Pinpoint the cell where the given text exists, returning its [X, Y] midpoint coordinate. 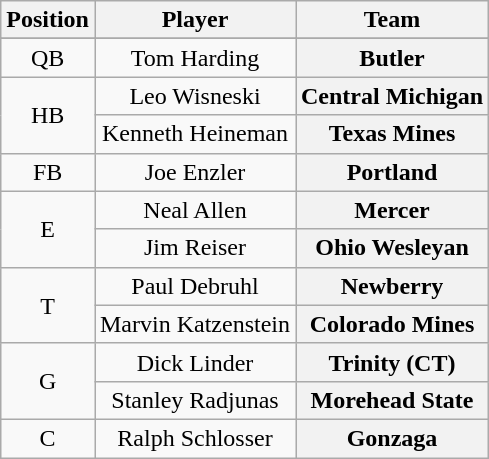
Mercer [392, 210]
Jim Reiser [194, 248]
Neal Allen [194, 210]
T [48, 305]
Colorado Mines [392, 324]
Team [392, 20]
Paul Debruhl [194, 286]
Portland [392, 172]
Player [194, 20]
Marvin Katzenstein [194, 324]
Joe Enzler [194, 172]
C [48, 438]
Central Michigan [392, 96]
Newberry [392, 286]
QB [48, 58]
Ohio Wesleyan [392, 248]
Dick Linder [194, 362]
Tom Harding [194, 58]
Kenneth Heineman [194, 134]
G [48, 381]
Stanley Radjunas [194, 400]
E [48, 229]
Leo Wisneski [194, 96]
FB [48, 172]
Morehead State [392, 400]
Texas Mines [392, 134]
Ralph Schlosser [194, 438]
Trinity (CT) [392, 362]
Butler [392, 58]
Gonzaga [392, 438]
HB [48, 115]
Position [48, 20]
